Extract the (x, y) coordinate from the center of the cell holding the provided text.  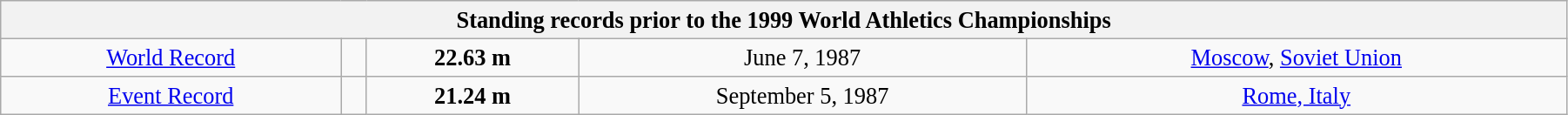
June 7, 1987 (802, 57)
21.24 m (472, 95)
22.63 m (472, 57)
Moscow, Soviet Union (1297, 57)
Event Record (171, 95)
Rome, Italy (1297, 95)
September 5, 1987 (802, 95)
Standing records prior to the 1999 World Athletics Championships (784, 19)
World Record (171, 57)
